Scan for the cell matching the given text and deliver its [X, Y] coordinate at center. 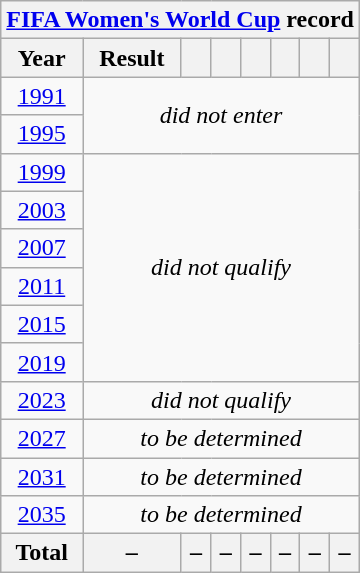
2027 [42, 438]
1991 [42, 96]
2003 [42, 210]
2023 [42, 400]
2019 [42, 362]
2007 [42, 248]
Result [132, 58]
2035 [42, 515]
1995 [42, 134]
1999 [42, 172]
2015 [42, 324]
2011 [42, 286]
Year [42, 58]
did not enter [222, 115]
FIFA Women's World Cup record [180, 20]
Total [42, 553]
2031 [42, 477]
